Provide the [X, Y] coordinate of the cell's center where the given text is located.  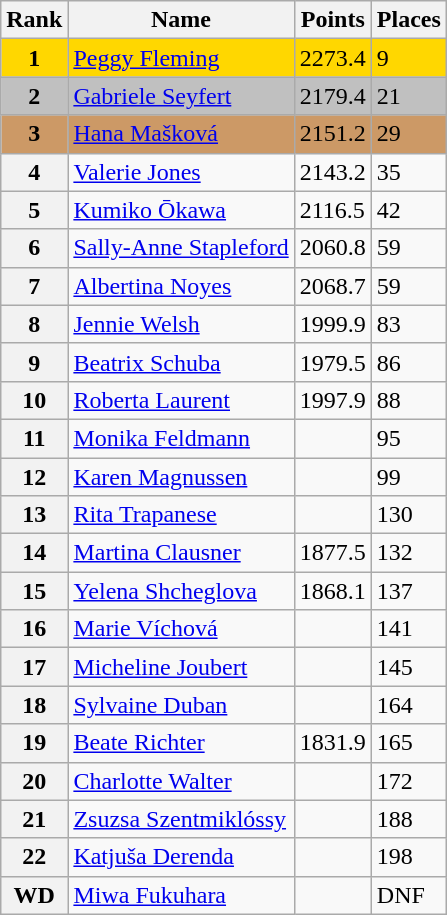
1997.9 [332, 400]
Karen Magnussen [181, 477]
15 [34, 591]
Places [408, 20]
14 [34, 553]
2116.5 [332, 210]
5 [34, 210]
Zsuzsa Szentmiklóssy [181, 819]
Marie Víchová [181, 629]
10 [34, 400]
Points [332, 20]
Yelena Shcheglova [181, 591]
Kumiko Ōkawa [181, 210]
Gabriele Seyfert [181, 96]
137 [408, 591]
16 [34, 629]
188 [408, 819]
141 [408, 629]
3 [34, 134]
Hana Mašková [181, 134]
1877.5 [332, 553]
17 [34, 667]
WD [34, 895]
2143.2 [332, 172]
132 [408, 553]
19 [34, 743]
18 [34, 705]
Valerie Jones [181, 172]
13 [34, 515]
Martina Clausner [181, 553]
Beate Richter [181, 743]
20 [34, 781]
DNF [408, 895]
164 [408, 705]
29 [408, 134]
Sylvaine Duban [181, 705]
88 [408, 400]
2 [34, 96]
Jennie Welsh [181, 324]
99 [408, 477]
Charlotte Walter [181, 781]
Micheline Joubert [181, 667]
2151.2 [332, 134]
2273.4 [332, 58]
130 [408, 515]
35 [408, 172]
1979.5 [332, 362]
1831.9 [332, 743]
2060.8 [332, 248]
165 [408, 743]
172 [408, 781]
2068.7 [332, 286]
8 [34, 324]
1999.9 [332, 324]
2179.4 [332, 96]
86 [408, 362]
Monika Feldmann [181, 438]
Rank [34, 20]
12 [34, 477]
7 [34, 286]
4 [34, 172]
Miwa Fukuhara [181, 895]
Roberta Laurent [181, 400]
145 [408, 667]
Rita Trapanese [181, 515]
11 [34, 438]
1 [34, 58]
6 [34, 248]
Peggy Fleming [181, 58]
Albertina Noyes [181, 286]
95 [408, 438]
198 [408, 857]
83 [408, 324]
Katjuša Derenda [181, 857]
22 [34, 857]
Name [181, 20]
Sally-Anne Stapleford [181, 248]
Beatrix Schuba [181, 362]
42 [408, 210]
1868.1 [332, 591]
